For the text-containing cell, return its midpoint in [X, Y] coordinate format. 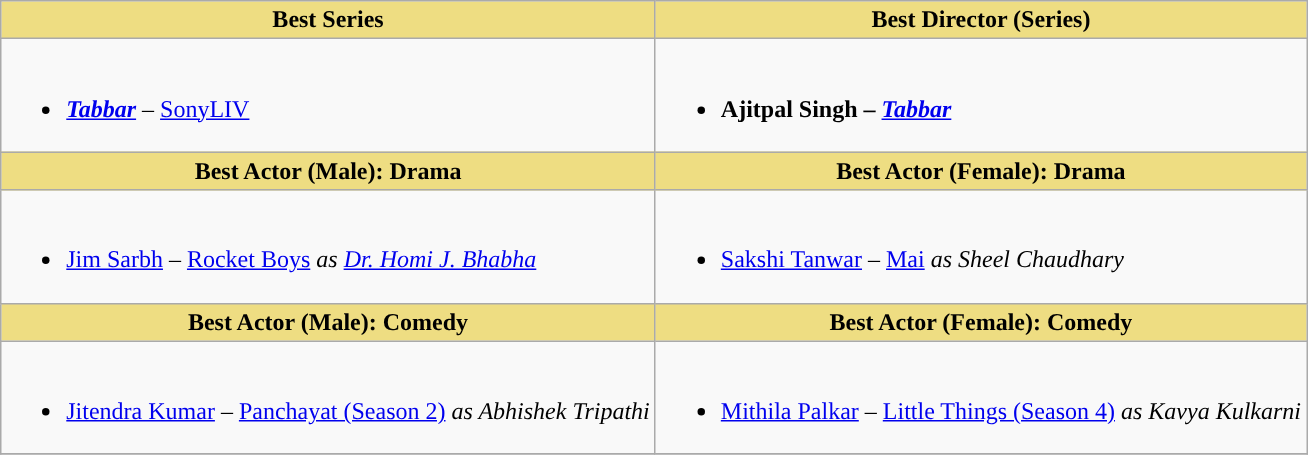
Jitendra Kumar – Panchayat (Season 2) as Abhishek Tripathi [328, 398]
Best Actor (Male): Comedy [328, 322]
Tabbar – SonyLIV [328, 96]
Best Actor (Female): Drama [980, 171]
Sakshi Tanwar – Mai as Sheel Chaudhary [980, 246]
Best Actor (Female): Comedy [980, 322]
Best Director (Series) [980, 20]
Jim Sarbh – Rocket Boys as Dr. Homi J. Bhabha [328, 246]
Best Series [328, 20]
Best Actor (Male): Drama [328, 171]
Ajitpal Singh – Tabbar [980, 96]
Mithila Palkar – Little Things (Season 4) as Kavya Kulkarni [980, 398]
